Output the [x, y] coordinate of the center of the cell containing the given text.  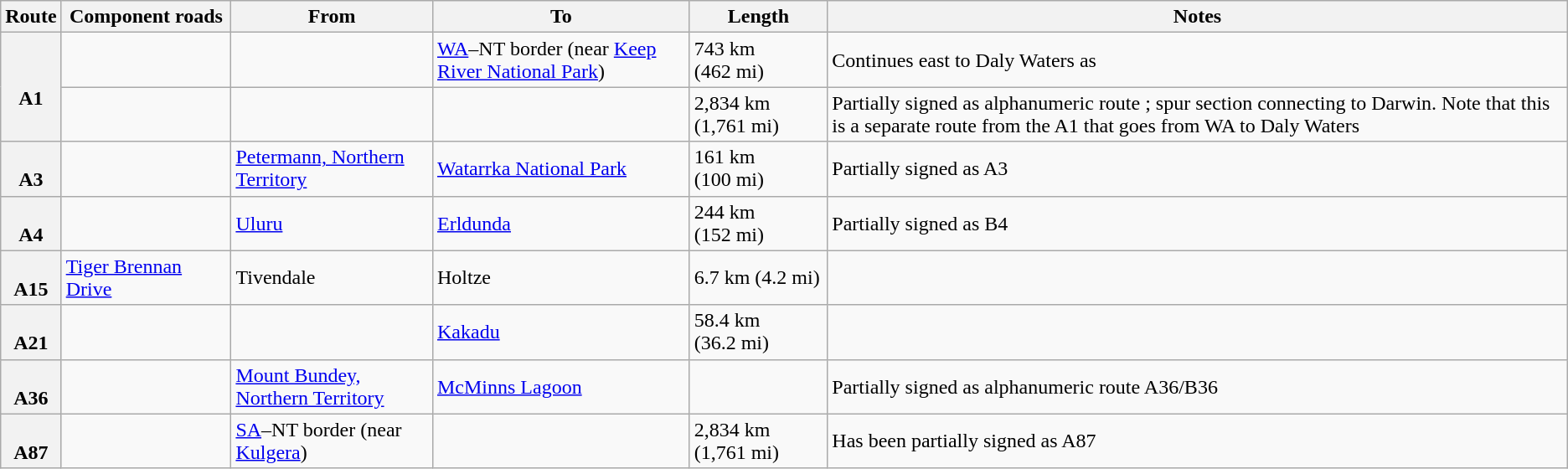
Petermann, Northern Territory [332, 169]
A21 [31, 332]
SA–NT border (near Kulgera) [332, 441]
To [561, 17]
Watarrka National Park [561, 169]
Tiger Brennan Drive [146, 278]
Partially signed as alphanumeric route A36/B36 [1198, 387]
A3 [31, 169]
A1 [31, 87]
Kakadu [561, 332]
Holtze [561, 278]
Length [759, 17]
Notes [1198, 17]
Uluru [332, 223]
Tivendale [332, 278]
Continues east to Daly Waters as [1198, 60]
A87 [31, 441]
A36 [31, 387]
Has been partially signed as A87 [1198, 441]
A15 [31, 278]
From [332, 17]
58.4 km (36.2 mi) [759, 332]
Erldunda [561, 223]
161 km (100 mi) [759, 169]
743 km (462 mi) [759, 60]
Component roads [146, 17]
Partially signed as A3 [1198, 169]
244 km (152 mi) [759, 223]
Mount Bundey, Northern Territory [332, 387]
Route [31, 17]
A4 [31, 223]
McMinns Lagoon [561, 387]
Partially signed as B4 [1198, 223]
WA–NT border (near Keep River National Park) [561, 60]
6.7 km (4.2 mi) [759, 278]
